Output the (x, y) coordinate of the center of the cell containing the given text.  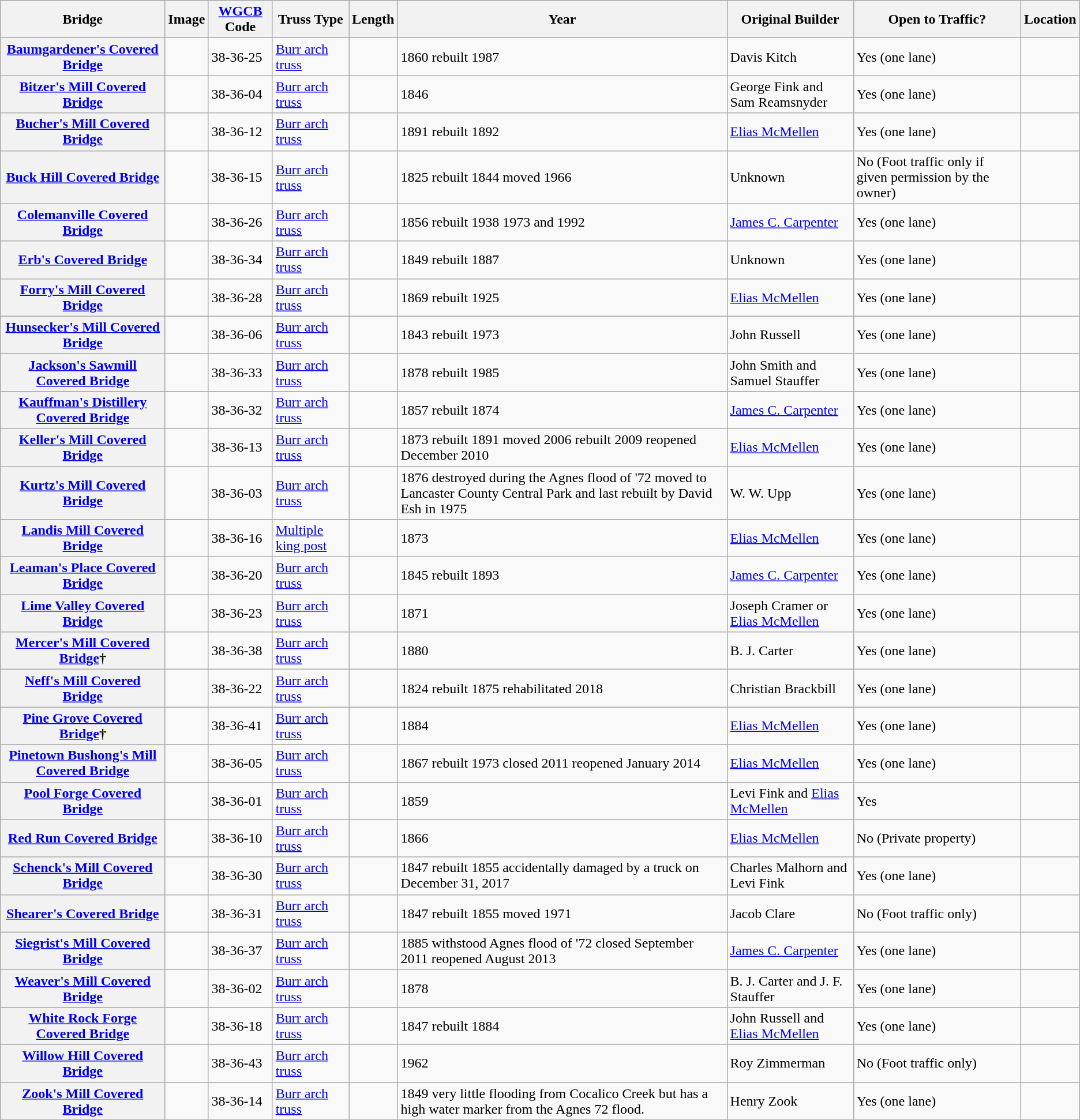
1962 (562, 1063)
Levi Fink and Elias McMellen (790, 800)
John Smith and Samuel Stauffer (790, 373)
1884 (562, 726)
1876 destroyed during the Agnes flood of '72 moved to Lancaster County Central Park and last rebuilt by David Esh in 1975 (562, 493)
Hunsecker's Mill Covered Bridge (83, 335)
Neff's Mill Covered Bridge (83, 689)
B. J. Carter and J. F. Stauffer (790, 989)
Pinetown Bushong's Mill Covered Bridge (83, 764)
Kurtz's Mill Covered Bridge (83, 493)
1849 very little flooding from Cocalico Creek but has a high water marker from the Agnes 72 flood. (562, 1100)
38-36-16 (240, 539)
Baumgardener's Covered Bridge (83, 57)
1857 rebuilt 1874 (562, 409)
Willow Hill Covered Bridge (83, 1063)
No (Private property) (937, 839)
1867 rebuilt 1973 closed 2011 reopened January 2014 (562, 764)
38-36-43 (240, 1063)
Mercer's Mill Covered Bridge† (83, 651)
38-36-02 (240, 989)
38-36-28 (240, 298)
38-36-22 (240, 689)
Weaver's Mill Covered Bridge (83, 989)
1885 withstood Agnes flood of '72 closed September 2011 reopened August 2013 (562, 950)
1871 (562, 614)
Lime Valley Covered Bridge (83, 614)
1878 rebuilt 1985 (562, 373)
Landis Mill Covered Bridge (83, 539)
Multiple king post (310, 539)
38-36-38 (240, 651)
1847 rebuilt 1855 accidentally damaged by a truck on December 31, 2017 (562, 875)
1849 rebuilt 1887 (562, 260)
38-36-37 (240, 950)
WGCB Code (240, 20)
38-36-25 (240, 57)
1880 (562, 651)
Leaman's Place Covered Bridge (83, 576)
38-36-01 (240, 800)
Original Builder (790, 20)
John Russell and Elias McMellen (790, 1025)
38-36-12 (240, 131)
38-36-34 (240, 260)
B. J. Carter (790, 651)
Length (373, 20)
1866 (562, 839)
1873 (562, 539)
38-36-30 (240, 875)
1891 rebuilt 1892 (562, 131)
1856 rebuilt 1938 1973 and 1992 (562, 223)
38-36-05 (240, 764)
Charles Malhorn and Levi Fink (790, 875)
Bridge (83, 20)
1847 rebuilt 1884 (562, 1025)
Yes (937, 800)
Henry Zook (790, 1100)
Bucher's Mill Covered Bridge (83, 131)
Red Run Covered Bridge (83, 839)
1873 rebuilt 1891 moved 2006 rebuilt 2009 reopened December 2010 (562, 448)
1878 (562, 989)
Jackson's Sawmill Covered Bridge (83, 373)
1825 rebuilt 1844 moved 1966 (562, 177)
38-36-03 (240, 493)
38-36-15 (240, 177)
Pool Forge Covered Bridge (83, 800)
38-36-04 (240, 95)
Schenck's Mill Covered Bridge (83, 875)
Year (562, 20)
1824 rebuilt 1875 rehabilitated 2018 (562, 689)
Buck Hill Covered Bridge (83, 177)
Bitzer's Mill Covered Bridge (83, 95)
Shearer's Covered Bridge (83, 914)
38-36-10 (240, 839)
38-36-13 (240, 448)
Forry's Mill Covered Bridge (83, 298)
Jacob Clare (790, 914)
Kauffman's Distillery Covered Bridge (83, 409)
1869 rebuilt 1925 (562, 298)
38-36-06 (240, 335)
38-36-33 (240, 373)
John Russell (790, 335)
Siegrist's Mill Covered Bridge (83, 950)
1843 rebuilt 1973 (562, 335)
Colemanville Covered Bridge (83, 223)
1860 rebuilt 1987 (562, 57)
George Fink and Sam Reamsnyder (790, 95)
1845 rebuilt 1893 (562, 576)
Davis Kitch (790, 57)
Joseph Cramer or Elias McMellen (790, 614)
38-36-32 (240, 409)
Roy Zimmerman (790, 1063)
White Rock Forge Covered Bridge (83, 1025)
Keller's Mill Covered Bridge (83, 448)
Image (187, 20)
38-36-18 (240, 1025)
Location (1050, 20)
1847 rebuilt 1855 moved 1971 (562, 914)
No (Foot traffic only if given permission by the owner) (937, 177)
38-36-14 (240, 1100)
Zook's Mill Covered Bridge (83, 1100)
38-36-23 (240, 614)
Open to Traffic? (937, 20)
W. W. Upp (790, 493)
38-36-41 (240, 726)
1859 (562, 800)
Pine Grove Covered Bridge† (83, 726)
38-36-20 (240, 576)
Erb's Covered Bridge (83, 260)
38-36-31 (240, 914)
Christian Brackbill (790, 689)
38-36-26 (240, 223)
Truss Type (310, 20)
1846 (562, 95)
